From the cell containing the given text, extract its center point as (X, Y) coordinate. 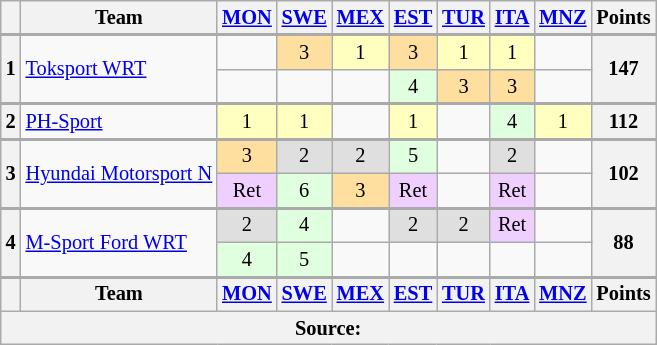
PH-Sport (120, 122)
112 (623, 122)
M-Sport Ford WRT (120, 242)
88 (623, 242)
147 (623, 70)
Toksport WRT (120, 70)
102 (623, 174)
Source: (328, 328)
Hyundai Motorsport N (120, 174)
6 (304, 190)
